Capture the cell that displays the provided text and extract its (x, y) central coordinate. 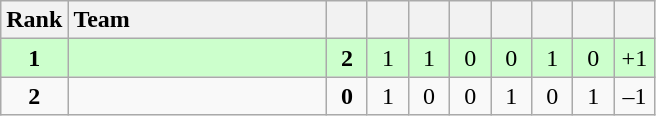
Rank (34, 20)
–1 (634, 96)
+1 (634, 58)
Team (198, 20)
